Detect which cell encompasses the target text, then output its [X, Y] center coordinate. 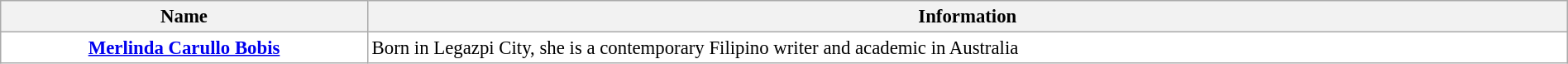
Information [968, 17]
Merlinda Carullo Bobis [184, 48]
Name [184, 17]
Born in Legazpi City, she is a contemporary Filipino writer and academic in Australia [968, 48]
